Pinpoint the cell where the given text exists, returning its (X, Y) midpoint coordinate. 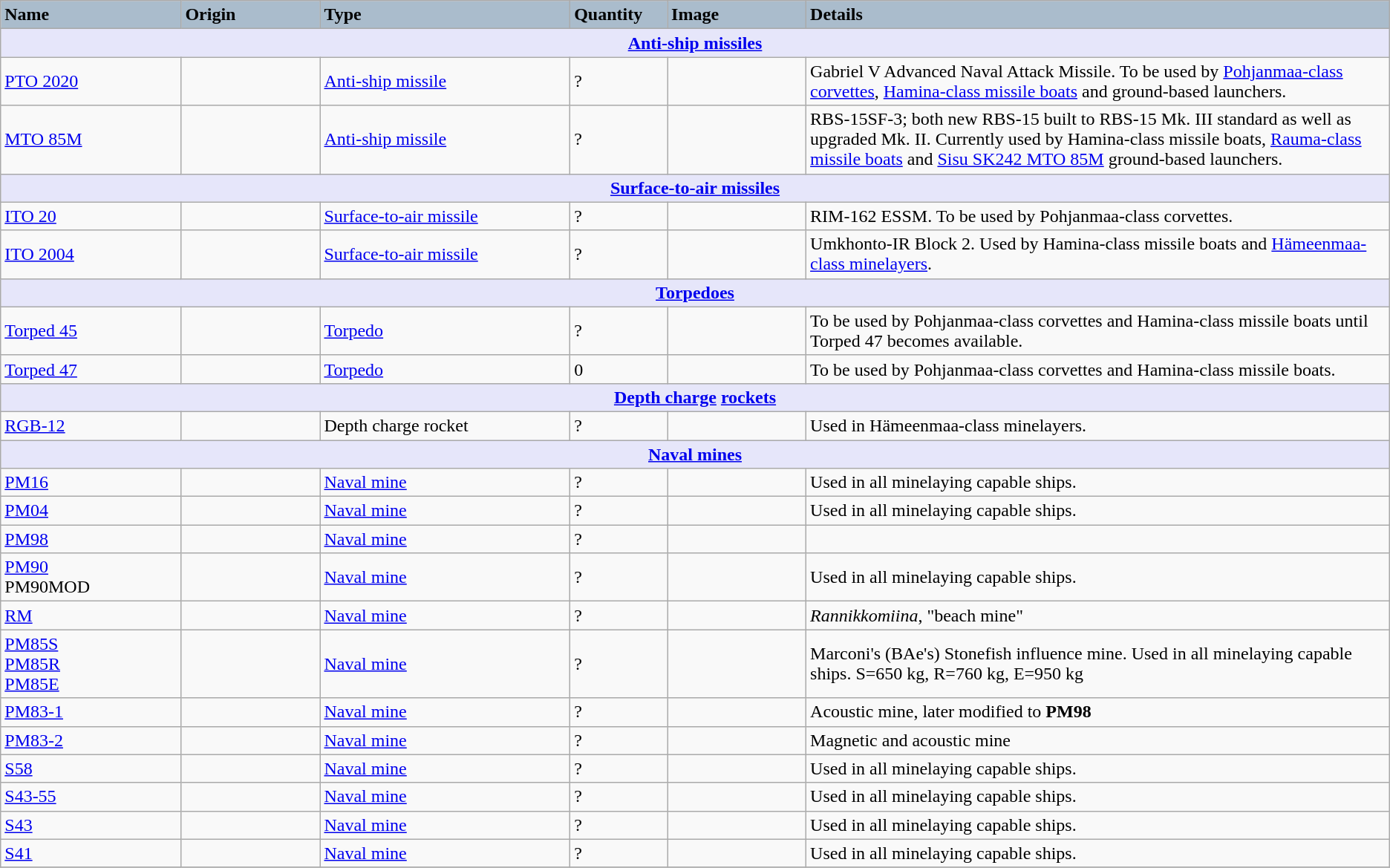
Torpedoes (695, 293)
Umkhonto-IR Block 2. Used by Hamina-class missile boats and Hämeenmaa-class minelayers. (1098, 254)
PM16 (91, 483)
ITO 20 (91, 216)
Rannikkomiina, "beach mine" (1098, 616)
Magnetic and acoustic mine (1098, 740)
PM90PM90MOD (91, 578)
Image (737, 15)
Torped 47 (91, 369)
Name (91, 15)
Anti-ship missiles (695, 43)
To be used by Pohjanmaa-class corvettes and Hamina-class missile boats. (1098, 369)
PM85SPM85RPM85E (91, 664)
Surface-to-air missiles (695, 188)
PM83-2 (91, 740)
PM83-1 (91, 712)
Acoustic mine, later modified to PM98 (1098, 712)
Naval mines (695, 454)
S43 (91, 825)
Quantity (619, 15)
RGB-12 (91, 425)
S58 (91, 769)
0 (619, 369)
Marconi's (BAe's) Stonefish influence mine. Used in all minelaying capable ships. S=650 kg, R=760 kg, E=950 kg (1098, 664)
ITO 2004 (91, 254)
Used in Hämeenmaa-class minelayers. (1098, 425)
RM (91, 616)
Origin (251, 15)
Depth charge rocket (446, 425)
To be used by Pohjanmaa-class corvettes and Hamina-class missile boats until Torped 47 becomes available. (1098, 331)
PM98 (91, 539)
RIM-162 ESSM. To be used by Pohjanmaa-class corvettes. (1098, 216)
PM04 (91, 511)
Gabriel V Advanced Naval Attack Missile. To be used by Pohjanmaa-class corvettes, Hamina-class missile boats and ground-based launchers. (1098, 82)
Torped 45 (91, 331)
S43-55 (91, 797)
Depth charge rockets (695, 397)
S41 (91, 853)
Type (446, 15)
Details (1098, 15)
PTO 2020 (91, 82)
MTO 85M (91, 140)
